Pinpoint the cell where the given text exists, returning its (X, Y) midpoint coordinate. 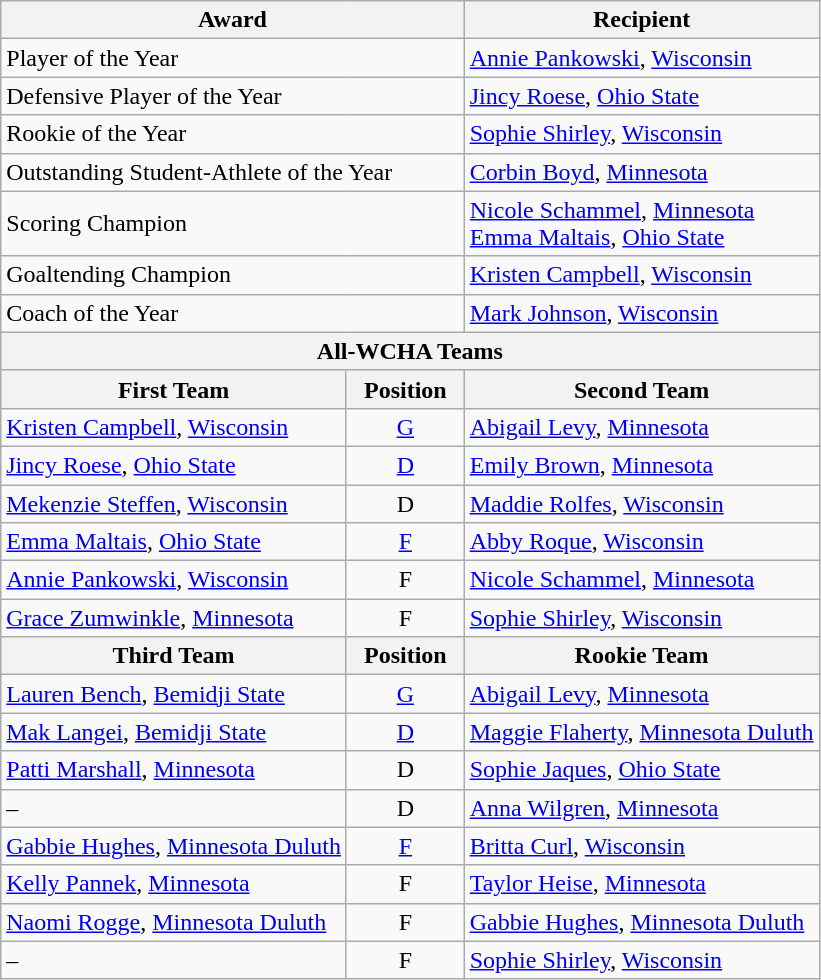
Emma Maltais, Ohio State (174, 542)
Abby Roque, Wisconsin (642, 542)
Mekenzie Steffen, Wisconsin (174, 503)
Nicole Schammel, MinnesotaEmma Maltais, Ohio State (642, 224)
Sophie Jaques, Ohio State (642, 770)
Award (232, 20)
Maggie Flaherty, Minnesota Duluth (642, 732)
Nicole Schammel, Minnesota (642, 580)
Rookie Team (642, 656)
Third Team (174, 656)
Second Team (642, 389)
Taylor Heise, Minnesota (642, 884)
Emily Brown, Minnesota (642, 465)
Rookie of the Year (232, 134)
Defensive Player of the Year (232, 96)
Naomi Rogge, Minnesota Duluth (174, 922)
Scoring Champion (232, 224)
Corbin Boyd, Minnesota (642, 172)
Player of the Year (232, 58)
Patti Marshall, Minnesota (174, 770)
Mark Johnson, Wisconsin (642, 313)
Kelly Pannek, Minnesota (174, 884)
Maddie Rolfes, Wisconsin (642, 503)
Grace Zumwinkle, Minnesota (174, 618)
Goaltending Champion (232, 275)
Mak Langei, Bemidji State (174, 732)
Anna Wilgren, Minnesota (642, 808)
Outstanding Student-Athlete of the Year (232, 172)
Lauren Bench, Bemidji State (174, 694)
Coach of the Year (232, 313)
First Team (174, 389)
Recipient (642, 20)
All-WCHA Teams (410, 351)
Britta Curl, Wisconsin (642, 846)
